Scan for the cell matching the given text and deliver its [x, y] coordinate at center. 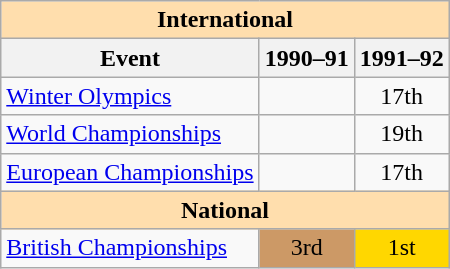
3rd [306, 248]
European Championships [130, 172]
19th [402, 134]
Event [130, 58]
World Championships [130, 134]
British Championships [130, 248]
1991–92 [402, 58]
1st [402, 248]
Winter Olympics [130, 96]
International [225, 20]
National [225, 210]
1990–91 [306, 58]
